Provide the [X, Y] coordinate of the cell's center where the given text is located.  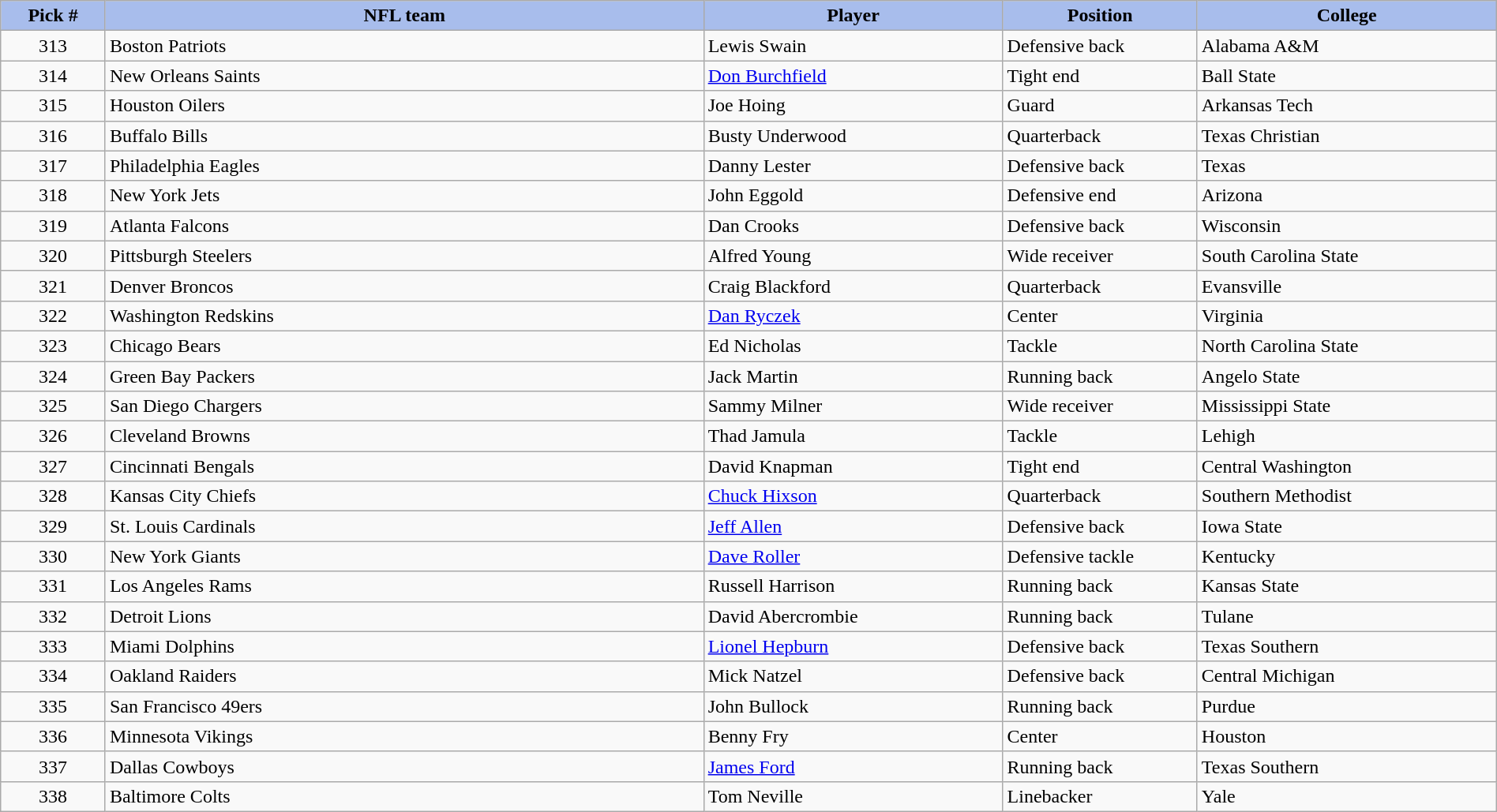
Washington Redskins [404, 316]
316 [54, 136]
Dallas Cowboys [404, 766]
318 [54, 196]
Mick Natzel [853, 676]
Lehigh [1347, 436]
322 [54, 316]
Alfred Young [853, 256]
Evansville [1347, 286]
Central Michigan [1347, 676]
Arkansas Tech [1347, 106]
South Carolina State [1347, 256]
Danny Lester [853, 166]
NFL team [404, 16]
Texas [1347, 166]
325 [54, 406]
Ed Nicholas [853, 346]
Jack Martin [853, 376]
New Orleans Saints [404, 76]
Thad Jamula [853, 436]
334 [54, 676]
Tom Neville [853, 796]
Joe Hoing [853, 106]
Dave Roller [853, 556]
Baltimore Colts [404, 796]
Tulane [1347, 616]
320 [54, 256]
Pick # [54, 16]
Player [853, 16]
Benny Fry [853, 736]
Busty Underwood [853, 136]
John Bullock [853, 706]
Dan Ryczek [853, 316]
Russell Harrison [853, 586]
335 [54, 706]
Sammy Milner [853, 406]
Cleveland Browns [404, 436]
Chicago Bears [404, 346]
Position [1100, 16]
James Ford [853, 766]
Lionel Hepburn [853, 646]
336 [54, 736]
Pittsburgh Steelers [404, 256]
Virginia [1347, 316]
Minnesota Vikings [404, 736]
David Abercrombie [853, 616]
Arizona [1347, 196]
Boston Patriots [404, 46]
Houston Oilers [404, 106]
St. Louis Cardinals [404, 526]
Alabama A&M [1347, 46]
Chuck Hixson [853, 496]
326 [54, 436]
Wisconsin [1347, 226]
Cincinnati Bengals [404, 466]
North Carolina State [1347, 346]
Purdue [1347, 706]
Houston [1347, 736]
Kentucky [1347, 556]
Los Angeles Rams [404, 586]
319 [54, 226]
Oakland Raiders [404, 676]
College [1347, 16]
337 [54, 766]
328 [54, 496]
Atlanta Falcons [404, 226]
330 [54, 556]
San Francisco 49ers [404, 706]
Yale [1347, 796]
Philadelphia Eagles [404, 166]
Green Bay Packers [404, 376]
329 [54, 526]
321 [54, 286]
315 [54, 106]
Dan Crooks [853, 226]
San Diego Chargers [404, 406]
New York Giants [404, 556]
Defensive tackle [1100, 556]
Jeff Allen [853, 526]
324 [54, 376]
317 [54, 166]
Kansas State [1347, 586]
Iowa State [1347, 526]
331 [54, 586]
Detroit Lions [404, 616]
313 [54, 46]
338 [54, 796]
Angelo State [1347, 376]
Central Washington [1347, 466]
Southern Methodist [1347, 496]
Ball State [1347, 76]
Don Burchfield [853, 76]
Mississippi State [1347, 406]
Linebacker [1100, 796]
Lewis Swain [853, 46]
327 [54, 466]
Defensive end [1100, 196]
Buffalo Bills [404, 136]
Denver Broncos [404, 286]
323 [54, 346]
Guard [1100, 106]
333 [54, 646]
314 [54, 76]
Craig Blackford [853, 286]
David Knapman [853, 466]
New York Jets [404, 196]
Kansas City Chiefs [404, 496]
332 [54, 616]
John Eggold [853, 196]
Miami Dolphins [404, 646]
Texas Christian [1347, 136]
